Return the (x, y) coordinate for the center point of the cell that contains the specified text.  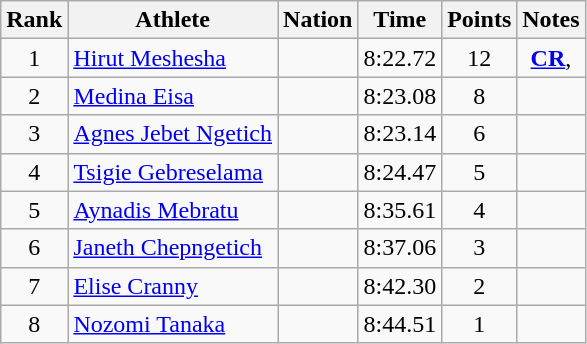
7 (34, 286)
CR, (551, 58)
8:23.14 (400, 134)
Time (400, 20)
Nozomi Tanaka (173, 324)
8:23.08 (400, 96)
Tsigie Gebreselama (173, 172)
Elise Cranny (173, 286)
Rank (34, 20)
8:22.72 (400, 58)
Points (480, 20)
Athlete (173, 20)
Medina Eisa (173, 96)
Hirut Meshesha (173, 58)
Notes (551, 20)
8:35.61 (400, 210)
Janeth Chepngetich (173, 248)
Agnes Jebet Ngetich (173, 134)
12 (480, 58)
8:24.47 (400, 172)
Aynadis Mebratu (173, 210)
8:42.30 (400, 286)
8:44.51 (400, 324)
Nation (318, 20)
8:37.06 (400, 248)
